Return the (X, Y) coordinate for the center point of the cell that contains the specified text.  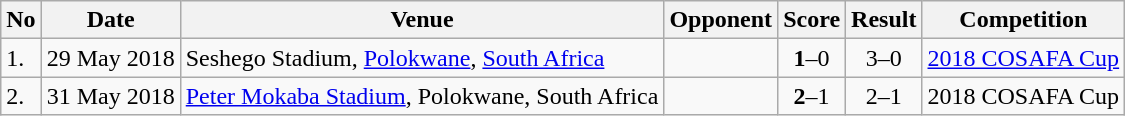
Peter Mokaba Stadium, Polokwane, South Africa (422, 96)
Venue (422, 20)
Seshego Stadium, Polokwane, South Africa (422, 58)
Opponent (721, 20)
Score (812, 20)
3–0 (884, 58)
1. (21, 58)
Result (884, 20)
29 May 2018 (110, 58)
No (21, 20)
Competition (1024, 20)
2. (21, 96)
31 May 2018 (110, 96)
1–0 (812, 58)
Date (110, 20)
